Scan for the cell matching the given text and deliver its (x, y) coordinate at center. 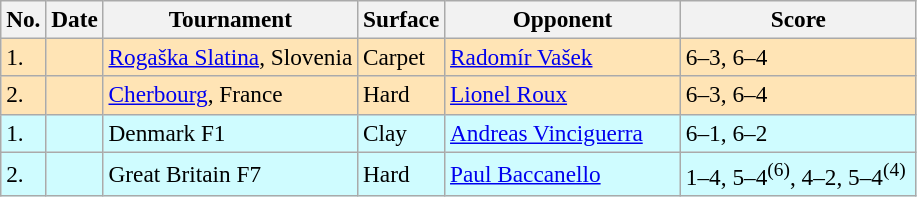
Lionel Roux (563, 95)
Score (798, 19)
Denmark F1 (230, 133)
No. (24, 19)
Opponent (563, 19)
Paul Baccanello (563, 173)
Tournament (230, 19)
Surface (402, 19)
6–1, 6–2 (798, 133)
Clay (402, 133)
1–4, 5–4(6), 4–2, 5–4(4) (798, 173)
Great Britain F7 (230, 173)
Date (74, 19)
Carpet (402, 57)
Andreas Vinciguerra (563, 133)
Radomír Vašek (563, 57)
Cherbourg, France (230, 95)
Rogaška Slatina, Slovenia (230, 57)
